For the text-containing cell, return its midpoint in [x, y] coordinate format. 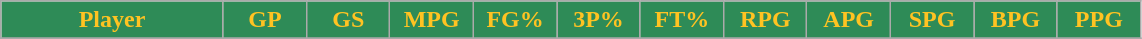
PPG [1098, 20]
SPG [932, 20]
3P% [598, 20]
GP [264, 20]
MPG [432, 20]
BPG [1016, 20]
FT% [682, 20]
RPG [766, 20]
GS [348, 20]
FG% [514, 20]
Player [112, 20]
APG [848, 20]
